From the cell containing the given text, extract its center point as (X, Y) coordinate. 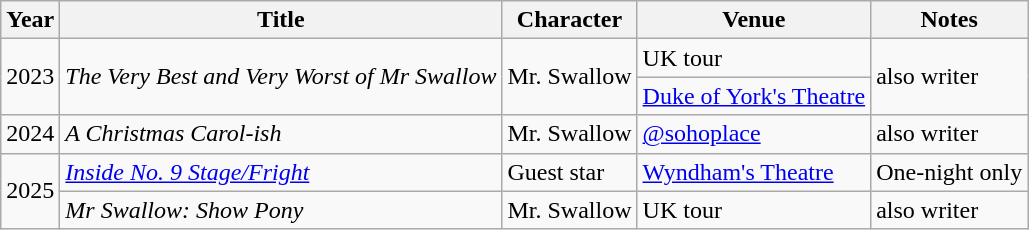
The Very Best and Very Worst of Mr Swallow (281, 77)
2025 (30, 191)
Duke of York's Theatre (754, 96)
2023 (30, 77)
Wyndham's Theatre (754, 172)
Inside No. 9 Stage/Fright (281, 172)
2024 (30, 134)
Year (30, 20)
Title (281, 20)
@sohoplace (754, 134)
A Christmas Carol-ish (281, 134)
Character (570, 20)
Mr Swallow: Show Pony (281, 210)
One-night only (950, 172)
Notes (950, 20)
Venue (754, 20)
Guest star (570, 172)
